Capture the cell that displays the provided text and extract its [X, Y] central coordinate. 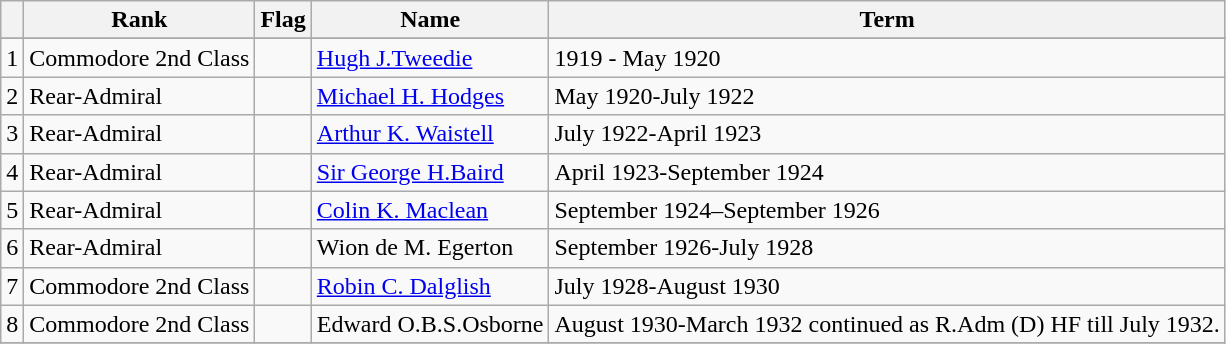
April 1923-September 1924 [887, 172]
Robin C. Dalglish [430, 286]
5 [12, 210]
September 1924–September 1926 [887, 210]
Term [887, 20]
August 1930-March 1932 continued as R.Adm (D) HF till July 1932. [887, 324]
May 1920-July 1922 [887, 96]
Sir George H.Baird [430, 172]
Colin K. Maclean [430, 210]
6 [12, 248]
Hugh J.Tweedie [430, 58]
Michael H. Hodges [430, 96]
4 [12, 172]
September 1926-July 1928 [887, 248]
Name [430, 20]
1 [12, 58]
1919 - May 1920 [887, 58]
2 [12, 96]
Rank [140, 20]
3 [12, 134]
8 [12, 324]
July 1928-August 1930 [887, 286]
Edward O.B.S.Osborne [430, 324]
Flag [283, 20]
Wion de M. Egerton [430, 248]
Arthur K. Waistell [430, 134]
7 [12, 286]
July 1922-April 1923 [887, 134]
